Capture the cell that displays the provided text and extract its [x, y] central coordinate. 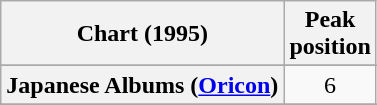
Chart (1995) [142, 34]
Japanese Albums (Oricon) [142, 85]
Peakposition [330, 34]
6 [330, 85]
